Pinpoint the cell where the given text exists, returning its (X, Y) midpoint coordinate. 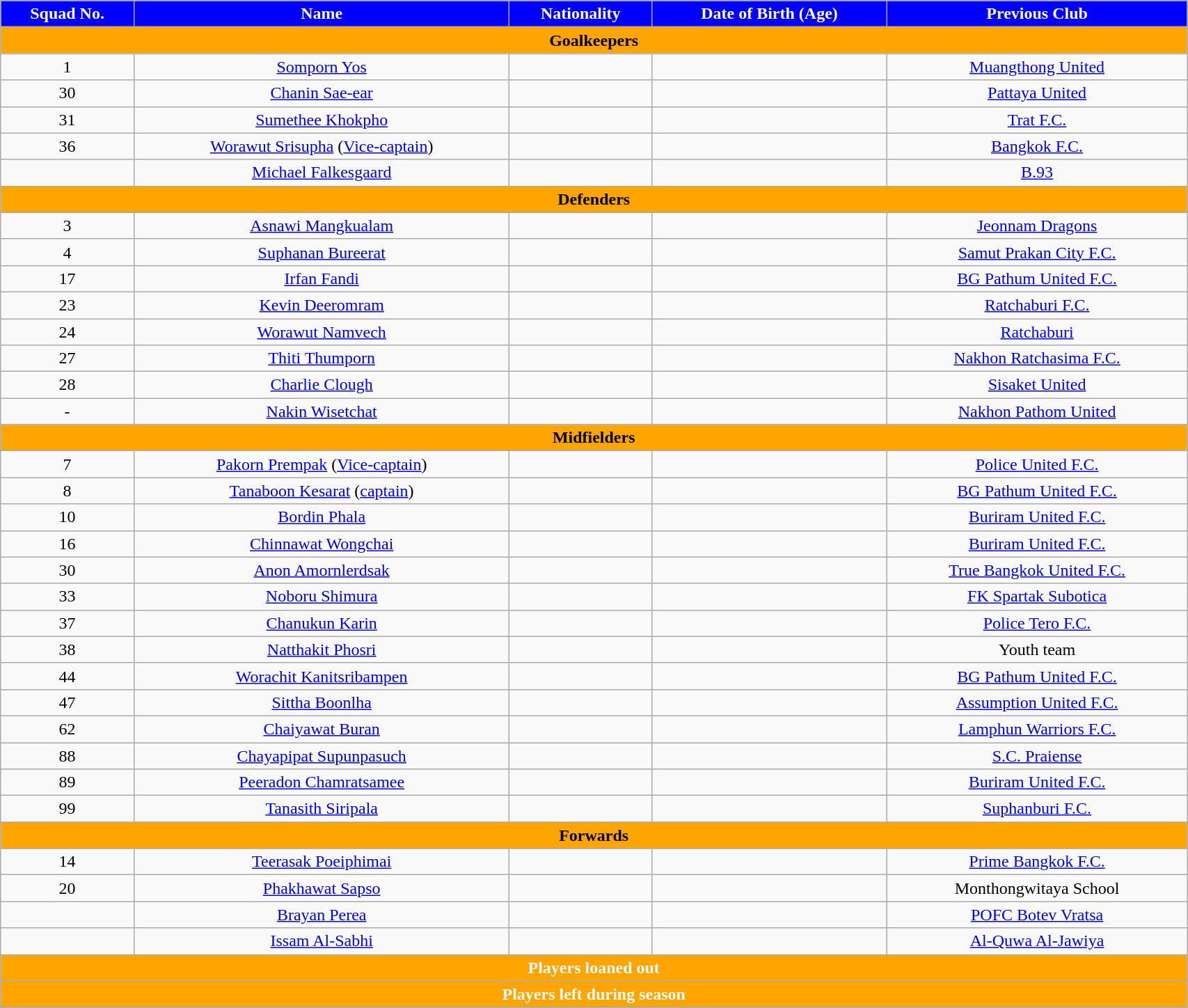
Irfan Fandi (322, 278)
Midfielders (594, 438)
3 (68, 226)
20 (68, 888)
Defenders (594, 199)
33 (68, 597)
Issam Al-Sabhi (322, 941)
Natthakit Phosri (322, 649)
7 (68, 464)
Chaiyawat Buran (322, 729)
Brayan Perea (322, 915)
36 (68, 146)
Muangthong United (1037, 67)
38 (68, 649)
Al-Quwa Al-Jawiya (1037, 941)
Nakin Wisetchat (322, 411)
1 (68, 67)
4 (68, 252)
Trat F.C. (1037, 120)
Worawut Srisupha (Vice-captain) (322, 146)
Lamphun Warriors F.C. (1037, 729)
B.93 (1037, 173)
Nakhon Ratchasima F.C. (1037, 359)
Squad No. (68, 14)
Somporn Yos (322, 67)
Suphanan Bureerat (322, 252)
99 (68, 809)
Tanasith Siripala (322, 809)
Jeonnam Dragons (1037, 226)
47 (68, 702)
Kevin Deeromram (322, 305)
Thiti Thumporn (322, 359)
Phakhawat Sapso (322, 888)
- (68, 411)
Monthongwitaya School (1037, 888)
Players loaned out (594, 968)
Police Tero F.C. (1037, 623)
Bordin Phala (322, 517)
31 (68, 120)
10 (68, 517)
Sisaket United (1037, 385)
Chanukun Karin (322, 623)
14 (68, 862)
17 (68, 278)
44 (68, 676)
16 (68, 544)
Worachit Kanitsribampen (322, 676)
37 (68, 623)
Suphanburi F.C. (1037, 809)
28 (68, 385)
Ratchaburi (1037, 332)
27 (68, 359)
24 (68, 332)
Pattaya United (1037, 93)
Nationality (580, 14)
8 (68, 491)
Charlie Clough (322, 385)
Name (322, 14)
Michael Falkesgaard (322, 173)
Sumethee Khokpho (322, 120)
Forwards (594, 835)
Previous Club (1037, 14)
Date of Birth (Age) (770, 14)
True Bangkok United F.C. (1037, 570)
Nakhon Pathom United (1037, 411)
Teerasak Poeiphimai (322, 862)
Samut Prakan City F.C. (1037, 252)
Players left during season (594, 994)
Worawut Namvech (322, 332)
88 (68, 755)
Chinnawat Wongchai (322, 544)
Bangkok F.C. (1037, 146)
89 (68, 782)
Anon Amornlerdsak (322, 570)
62 (68, 729)
Pakorn Prempak (Vice-captain) (322, 464)
Goalkeepers (594, 40)
FK Spartak Subotica (1037, 597)
Ratchaburi F.C. (1037, 305)
Assumption United F.C. (1037, 702)
Chanin Sae-ear (322, 93)
POFC Botev Vratsa (1037, 915)
Prime Bangkok F.C. (1037, 862)
Asnawi Mangkualam (322, 226)
Peeradon Chamratsamee (322, 782)
Chayapipat Supunpasuch (322, 755)
Sittha Boonlha (322, 702)
S.C. Praiense (1037, 755)
Youth team (1037, 649)
Noboru Shimura (322, 597)
Tanaboon Kesarat (captain) (322, 491)
23 (68, 305)
Police United F.C. (1037, 464)
